Find where the given text appears and provide that cell's center as (X, Y) coordinate. 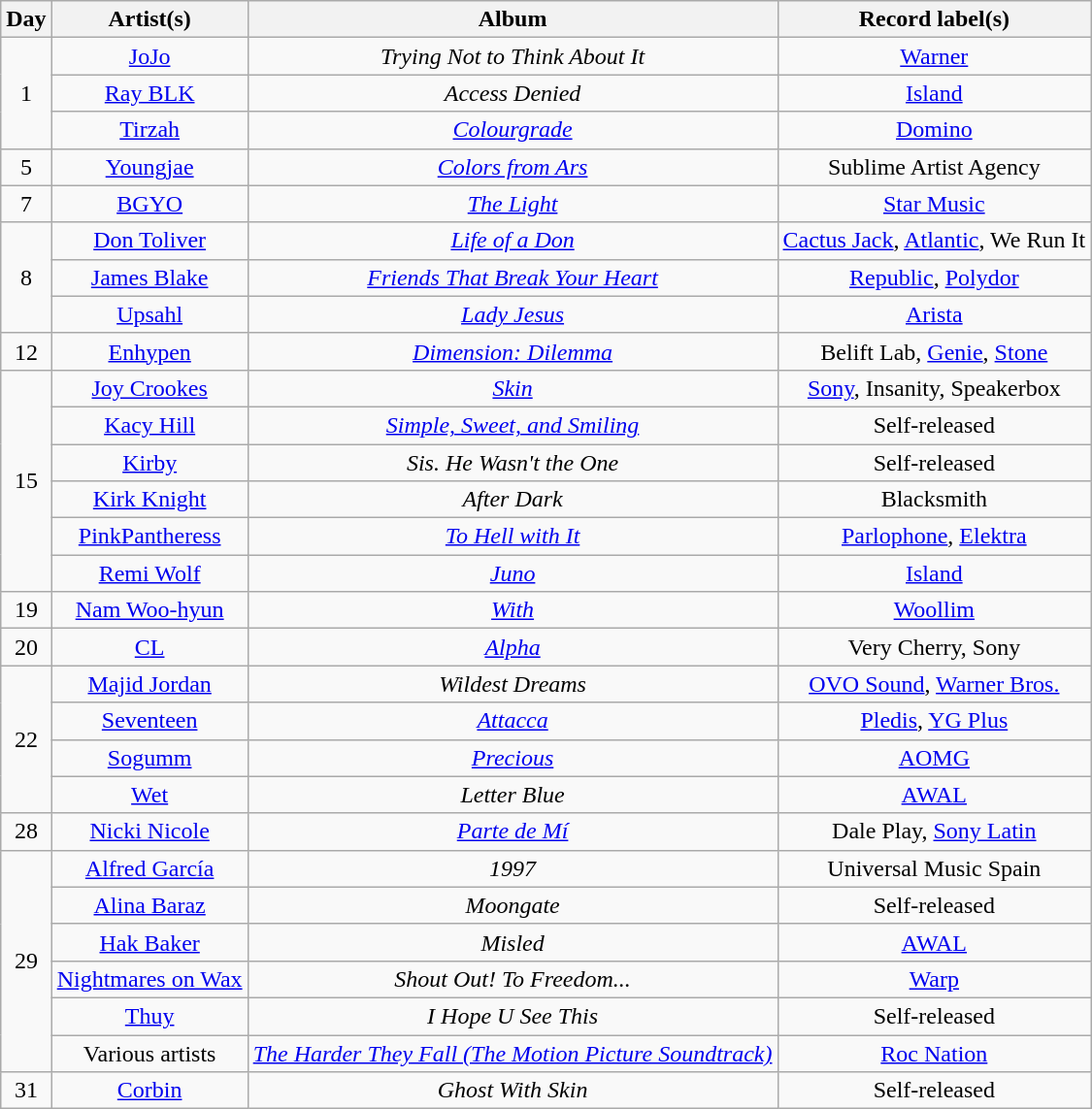
Youngjae (149, 167)
Nightmares on Wax (149, 979)
Parlophone, Elektra (934, 537)
Enhypen (149, 351)
Skin (513, 388)
Trying Not to Think About It (513, 56)
With (513, 610)
Hak Baker (149, 942)
Alfred García (149, 868)
Colourgrade (513, 130)
31 (26, 1091)
Don Toliver (149, 241)
Juno (513, 573)
CL (149, 647)
12 (26, 351)
After Dark (513, 500)
Sublime Artist Agency (934, 167)
Kirk Knight (149, 500)
James Blake (149, 277)
JoJo (149, 56)
Album (513, 19)
Attacca (513, 721)
Joy Crookes (149, 388)
Colors from Ars (513, 167)
Woollim (934, 610)
Cactus Jack, Atlantic, We Run It (934, 241)
Nicki Nicole (149, 832)
Simple, Sweet, and Smiling (513, 425)
Sogumm (149, 758)
Tirzah (149, 130)
Majid Jordan (149, 684)
Record label(s) (934, 19)
20 (26, 647)
Warp (934, 979)
Kirby (149, 463)
Letter Blue (513, 795)
29 (26, 961)
The Light (513, 204)
The Harder They Fall (The Motion Picture Soundtrack) (513, 1053)
19 (26, 610)
1997 (513, 868)
7 (26, 204)
Very Cherry, Sony (934, 647)
Republic, Polydor (934, 277)
28 (26, 832)
Pledis, YG Plus (934, 721)
Wildest Dreams (513, 684)
Wet (149, 795)
Day (26, 19)
Access Denied (513, 93)
Dimension: Dilemma (513, 351)
AOMG (934, 758)
Seventeen (149, 721)
Misled (513, 942)
Domino (934, 130)
Precious (513, 758)
Shout Out! To Freedom... (513, 979)
Thuy (149, 1016)
Roc Nation (934, 1053)
Corbin (149, 1091)
15 (26, 480)
Friends That Break Your Heart (513, 277)
Alina Baraz (149, 905)
Alpha (513, 647)
Blacksmith (934, 500)
22 (26, 739)
Moongate (513, 905)
Upsahl (149, 314)
PinkPantheress (149, 537)
Ray BLK (149, 93)
OVO Sound, Warner Bros. (934, 684)
BGYO (149, 204)
Parte de Mí (513, 832)
Various artists (149, 1053)
To Hell with It (513, 537)
Star Music (934, 204)
Sony, Insanity, Speakerbox (934, 388)
5 (26, 167)
Kacy Hill (149, 425)
Arista (934, 314)
Ghost With Skin (513, 1091)
I Hope U See This (513, 1016)
Warner (934, 56)
Sis. He Wasn't the One (513, 463)
Lady Jesus (513, 314)
Universal Music Spain (934, 868)
Belift Lab, Genie, Stone (934, 351)
Remi Wolf (149, 573)
Life of a Don (513, 241)
1 (26, 93)
Nam Woo-hyun (149, 610)
Dale Play, Sony Latin (934, 832)
Artist(s) (149, 19)
8 (26, 277)
